Detect which cell encompasses the target text, then output its [x, y] center coordinate. 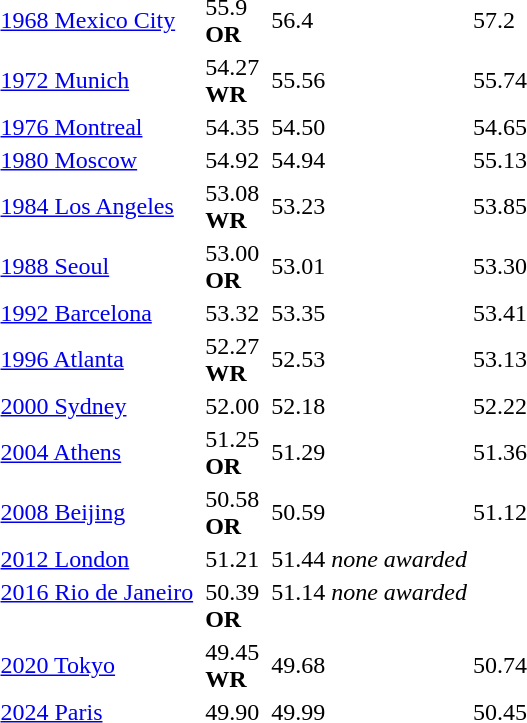
50.58 OR [232, 512]
54.94 [298, 160]
49.45 WR [232, 666]
53.01 [298, 266]
52.18 [298, 406]
51.21 [232, 559]
50.39 OR [232, 606]
53.23 [298, 206]
51.29 [298, 452]
54.35 [232, 127]
54.27 WR [232, 80]
52.53 [298, 360]
52.27 WR [232, 360]
50.59 [298, 512]
53.35 [298, 313]
54.50 [298, 127]
55.56 [298, 80]
49.68 [298, 666]
52.00 [232, 406]
53.32 [232, 313]
53.00 OR [232, 266]
51.44 [298, 559]
51.14 [298, 606]
53.08 WR [232, 206]
54.92 [232, 160]
51.25 OR [232, 452]
